Scan for the cell matching the given text and deliver its (x, y) coordinate at center. 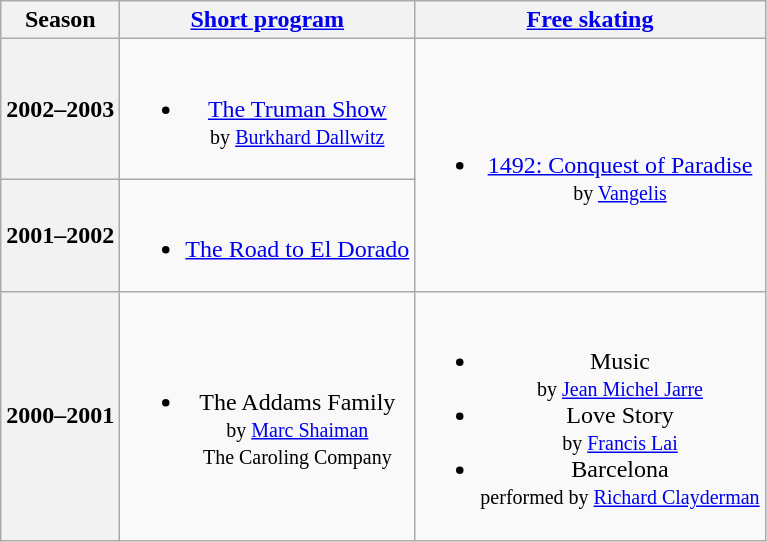
2000–2001 (60, 416)
2001–2002 (60, 236)
The Road to El Dorado (268, 236)
The Addams Family by Marc Shaiman The Caroling Company (268, 416)
1492: Conquest of Paradise by Vangelis (590, 166)
The Truman Show by Burkhard Dallwitz (268, 109)
Free skating (590, 20)
Short program (268, 20)
2002–2003 (60, 109)
Music by Jean Michel Jarre Love Story by Francis Lai Barcelona performed by Richard Clayderman (590, 416)
Season (60, 20)
